Capture the cell that displays the provided text and extract its (x, y) central coordinate. 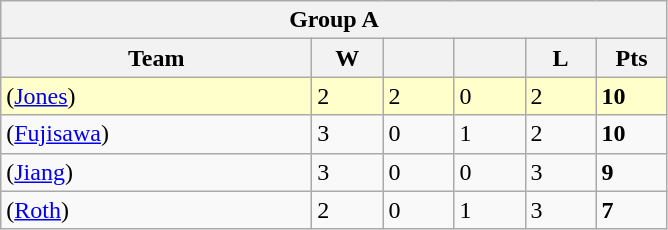
W (348, 58)
Group A (334, 20)
Team (156, 58)
(Roth) (156, 210)
L (560, 58)
(Jones) (156, 96)
Pts (632, 58)
7 (632, 210)
(Jiang) (156, 172)
(Fujisawa) (156, 134)
9 (632, 172)
